Return (x, y) of the center of cell containing provided text 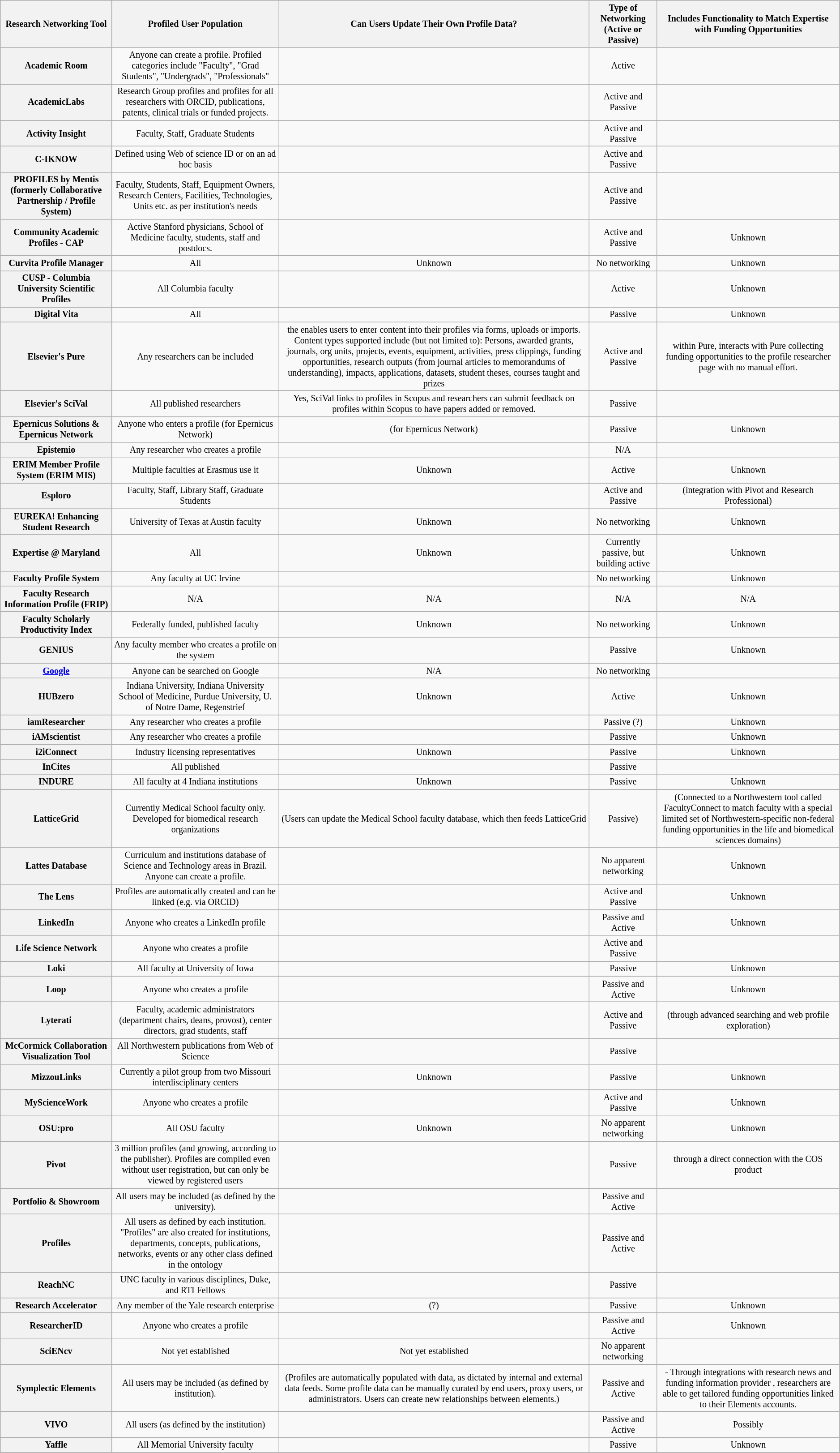
CUSP - Columbia University Scientific Profiles (56, 289)
Community Academic Profiles - CAP (56, 237)
Currently passive, but building active (623, 553)
All Columbia faculty (195, 289)
Faculty Research Information Profile (FRIP) (56, 599)
ReachNC (56, 1285)
Passive) (623, 819)
Possibly (748, 1425)
Active Stanford physicians, School of Medicine faculty, students, staff and postdocs. (195, 237)
within Pure, interacts with Pure collecting funding opportunities to the profile researcher page with no manual effort. (748, 356)
(through advanced searching and web profile exploration) (748, 1020)
through a direct connection with the COS product (748, 1165)
Anyone can be searched on Google (195, 671)
Symplectic Elements (56, 1388)
Lattes Database (56, 866)
McCormick Collaboration Visualization Tool (56, 1051)
Pivot (56, 1165)
Includes Functionality to Match Expertise with Funding Opportunities (748, 24)
The Lens (56, 897)
University of Texas at Austin faculty (195, 522)
iAMscientist (56, 737)
Research Group profiles and profiles for all researchers with ORCID, publications, patents, clinical trials or funded projects. (195, 102)
(?) (434, 1306)
Any researchers can be included (195, 356)
Faculty, academic administrators (department chairs, deans, provost), center directors, grad students, staff (195, 1020)
Lyterati (56, 1020)
Industry licensing representatives (195, 752)
Yaffle (56, 1445)
Activity Insight (56, 133)
Anyone who enters a profile (for Epernicus Network) (195, 430)
Faculty, Staff, Graduate Students (195, 133)
GENIUS (56, 650)
Faculty Scholarly Productivity Index (56, 624)
Faculty, Students, Staff, Equipment Owners, Research Centers, Facilities, Technologies, Units etc. as per institution's needs (195, 195)
(integration with Pivot and Research Professional) (748, 496)
Academic Room (56, 66)
Federally funded, published faculty (195, 624)
(for Epernicus Network) (434, 430)
Indiana University, Indiana University School of Medicine, Purdue University, U. of Notre Dame, Regenstrief (195, 697)
(Users can update the Medical School faculty database, which then feeds LatticeGrid (434, 819)
Curriculum and institutions database of Science and Technology areas in Brazil. Anyone can create a profile. (195, 866)
Life Science Network (56, 948)
Profiled User Population (195, 24)
INDURE (56, 782)
Anyone can create a profile. Profiled categories include "Faculty", "Grad Students", "Undergrads", "Professionals" (195, 66)
Currently Medical School faculty only. Developed for biomedical research organizations (195, 819)
Passive (?) (623, 722)
All users may be included (as defined by the university). (195, 1202)
All users may be included (as defined by institution). (195, 1388)
Esploro (56, 496)
Elsevier's Pure (56, 356)
HUBzero (56, 697)
OSU:pro (56, 1128)
ResearcherID (56, 1326)
i2iConnect (56, 752)
ERIM Member Profile System (ERIM MIS) (56, 470)
UNC faculty in various disciplines, Duke, and RTI Fellows (195, 1285)
AcademicLabs (56, 102)
Can Users Update Their Own Profile Data? (434, 24)
MizzouLinks (56, 1077)
Faculty, Staff, Library Staff, Graduate Students (195, 496)
Loki (56, 969)
All published (195, 767)
Currently a pilot group from two Missouri interdisciplinary centers (195, 1077)
Multiple faculties at Erasmus use it (195, 470)
All faculty at University of Iowa (195, 969)
Any member of the Yale research enterprise (195, 1306)
LatticeGrid (56, 819)
Google (56, 671)
VIVO (56, 1425)
Research Networking Tool (56, 24)
Yes, SciVal links to profiles in Scopus and researchers can submit feedback on profiles within Scopus to have papers added or removed. (434, 404)
SciENcv (56, 1351)
Profiles (56, 1243)
Elsevier's SciVal (56, 404)
Loop (56, 989)
All users (as defined by the institution) (195, 1425)
Portfolio & Showroom (56, 1202)
All faculty at 4 Indiana institutions (195, 782)
iamResearcher (56, 722)
Profiles are automatically created and can be linked (e.g. via ORCID) (195, 897)
Expertise @ Maryland (56, 553)
All OSU faculty (195, 1128)
Curvita Profile Manager (56, 263)
Defined using Web of science ID or on an ad hoc basis (195, 159)
Research Accelerator (56, 1306)
PROFILES by Mentis (formerly Collaborative Partnership / Profile System) (56, 195)
Faculty Profile System (56, 579)
Any faculty member who creates a profile on the system (195, 650)
Any faculty at UC Irvine (195, 579)
EUREKA! Enhancing Student Research (56, 522)
Epistemio (56, 450)
InCites (56, 767)
All published researchers (195, 404)
Epernicus Solutions & Epernicus Network (56, 430)
Anyone who creates a LinkedIn profile (195, 922)
Type of Networking (Active or Passive) (623, 24)
Digital Vita (56, 314)
All Memorial University faculty (195, 1445)
C-IKNOW (56, 159)
MyScienceWork (56, 1102)
All Northwestern publications from Web of Science (195, 1051)
LinkedIn (56, 922)
